Determine the [X, Y] coordinate at the center of the cell enclosing the given text.  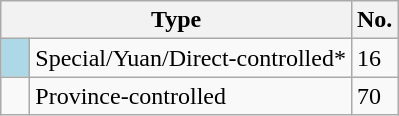
16 [374, 58]
Special/Yuan/Direct-controlled* [191, 58]
No. [374, 20]
70 [374, 96]
Type [176, 20]
Province-controlled [191, 96]
